Scan for the cell matching the given text and deliver its [x, y] coordinate at center. 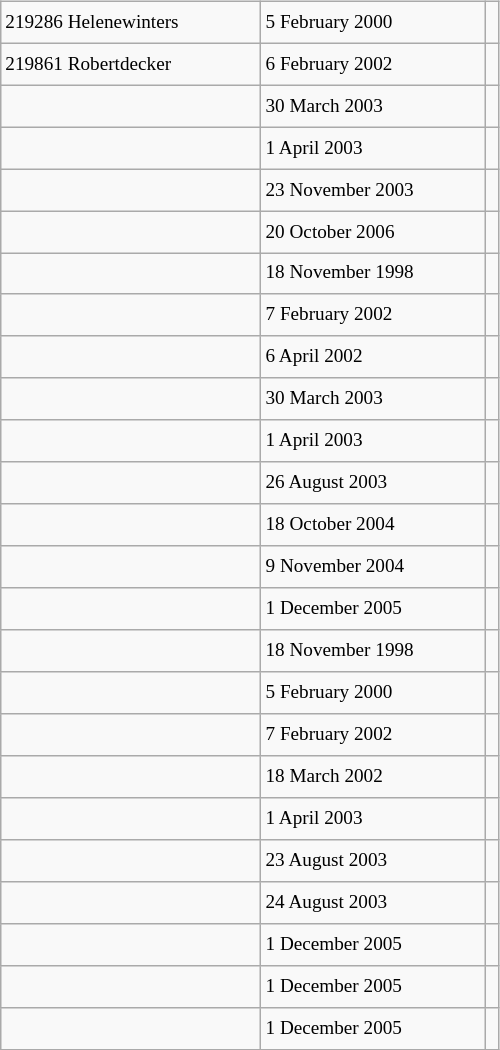
26 August 2003 [373, 483]
219861 Robertdecker [131, 64]
219286 Helenewinters [131, 22]
23 November 2003 [373, 190]
18 October 2004 [373, 525]
9 November 2004 [373, 567]
20 October 2006 [373, 232]
18 March 2002 [373, 777]
23 August 2003 [373, 861]
6 February 2002 [373, 64]
6 April 2002 [373, 357]
24 August 2003 [373, 902]
